Search for the cell housing the specified text and yield its (X, Y) center coordinate. 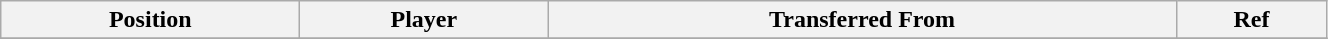
Ref (1251, 20)
Transferred From (862, 20)
Position (150, 20)
Player (424, 20)
